Search for the cell housing the specified text and yield its (X, Y) center coordinate. 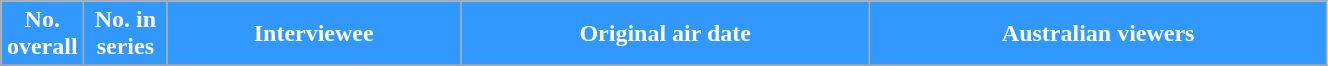
Australian viewers (1098, 34)
No. overall (42, 34)
Original air date (666, 34)
Interviewee (314, 34)
No. inseries (126, 34)
